Search for the cell housing the specified text and yield its (X, Y) center coordinate. 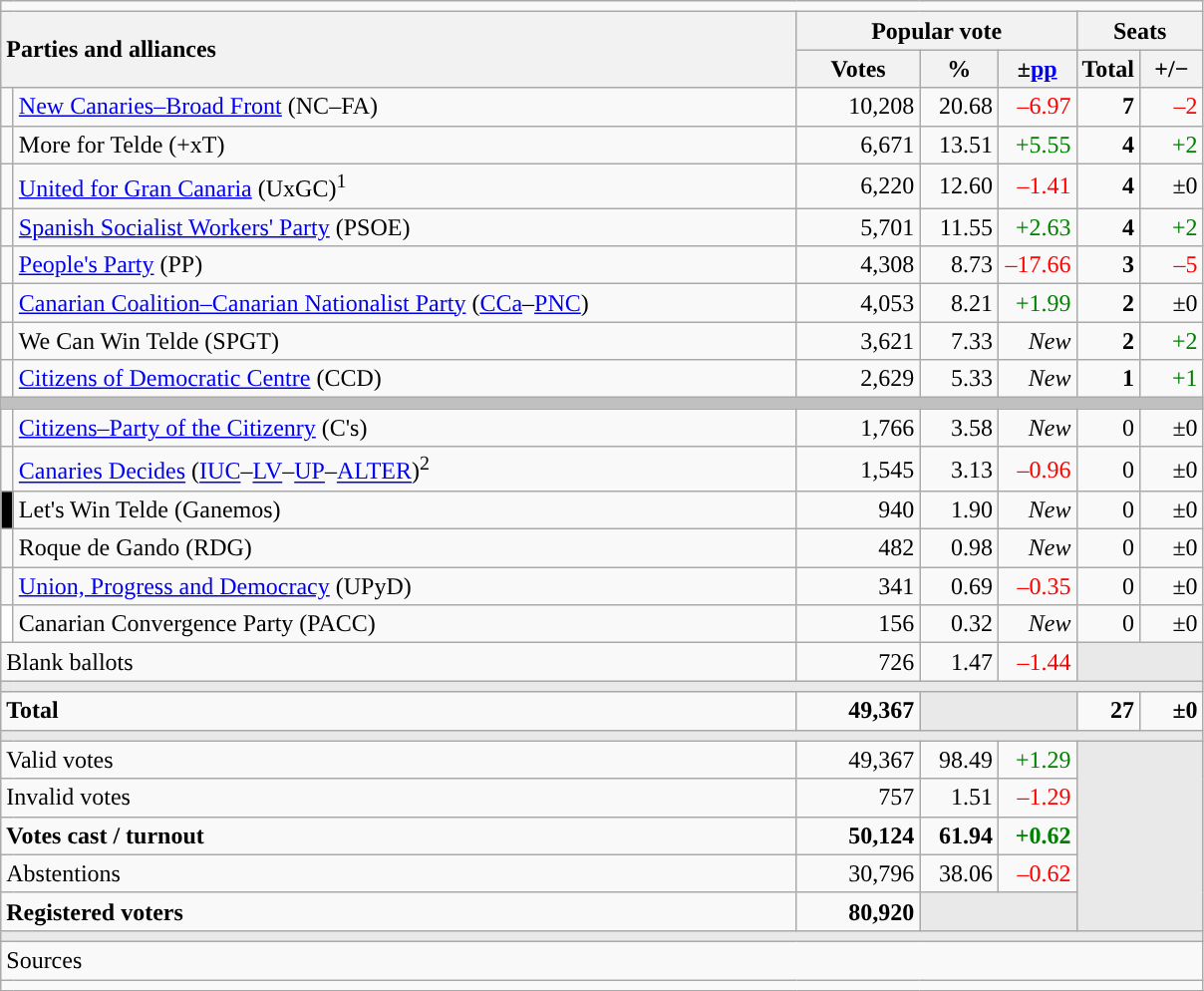
6,671 (858, 145)
–0.35 (1037, 586)
7 (1108, 107)
2,629 (858, 379)
We Can Win Telde (SPGT) (405, 341)
Canarian Coalition–Canarian Nationalist Party (CCa–PNC) (405, 303)
More for Telde (+xT) (405, 145)
–2 (1172, 107)
0.32 (959, 624)
Roque de Gando (RDG) (405, 548)
Let's Win Telde (Ganemos) (405, 510)
3.58 (959, 428)
Invalid votes (399, 798)
0.98 (959, 548)
Seats (1140, 31)
Votes (858, 69)
+2.63 (1037, 227)
757 (858, 798)
30,796 (858, 873)
80,920 (858, 911)
–17.66 (1037, 265)
+1.99 (1037, 303)
Abstentions (399, 873)
Sources (602, 960)
7.33 (959, 341)
+0.62 (1037, 835)
Union, Progress and Democracy (UPyD) (405, 586)
Citizens of Democratic Centre (CCD) (405, 379)
–0.62 (1037, 873)
5.33 (959, 379)
+1.29 (1037, 760)
50,124 (858, 835)
Blank ballots (399, 662)
98.49 (959, 760)
1.47 (959, 662)
8.73 (959, 265)
Registered voters (399, 911)
6,220 (858, 185)
+5.55 (1037, 145)
10,208 (858, 107)
341 (858, 586)
–0.96 (1037, 469)
1 (1108, 379)
–1.44 (1037, 662)
12.60 (959, 185)
1,545 (858, 469)
Popular vote (937, 31)
–6.97 (1037, 107)
38.06 (959, 873)
–1.41 (1037, 185)
3.13 (959, 469)
Canaries Decides (IUC–LV–UP–ALTER)2 (405, 469)
+1 (1172, 379)
New Canaries–Broad Front (NC–FA) (405, 107)
11.55 (959, 227)
+/− (1172, 69)
Votes cast / turnout (399, 835)
13.51 (959, 145)
156 (858, 624)
940 (858, 510)
1.51 (959, 798)
726 (858, 662)
Parties and alliances (399, 50)
% (959, 69)
Citizens–Party of the Citizenry (C's) (405, 428)
–5 (1172, 265)
People's Party (PP) (405, 265)
1,766 (858, 428)
5,701 (858, 227)
4,308 (858, 265)
27 (1108, 711)
0.69 (959, 586)
Spanish Socialist Workers' Party (PSOE) (405, 227)
United for Gran Canaria (UxGC)1 (405, 185)
Valid votes (399, 760)
–1.29 (1037, 798)
4,053 (858, 303)
1.90 (959, 510)
3 (1108, 265)
±pp (1037, 69)
3,621 (858, 341)
Canarian Convergence Party (PACC) (405, 624)
20.68 (959, 107)
8.21 (959, 303)
61.94 (959, 835)
482 (858, 548)
